Determine the (X, Y) coordinate at the center of the cell enclosing the given text.  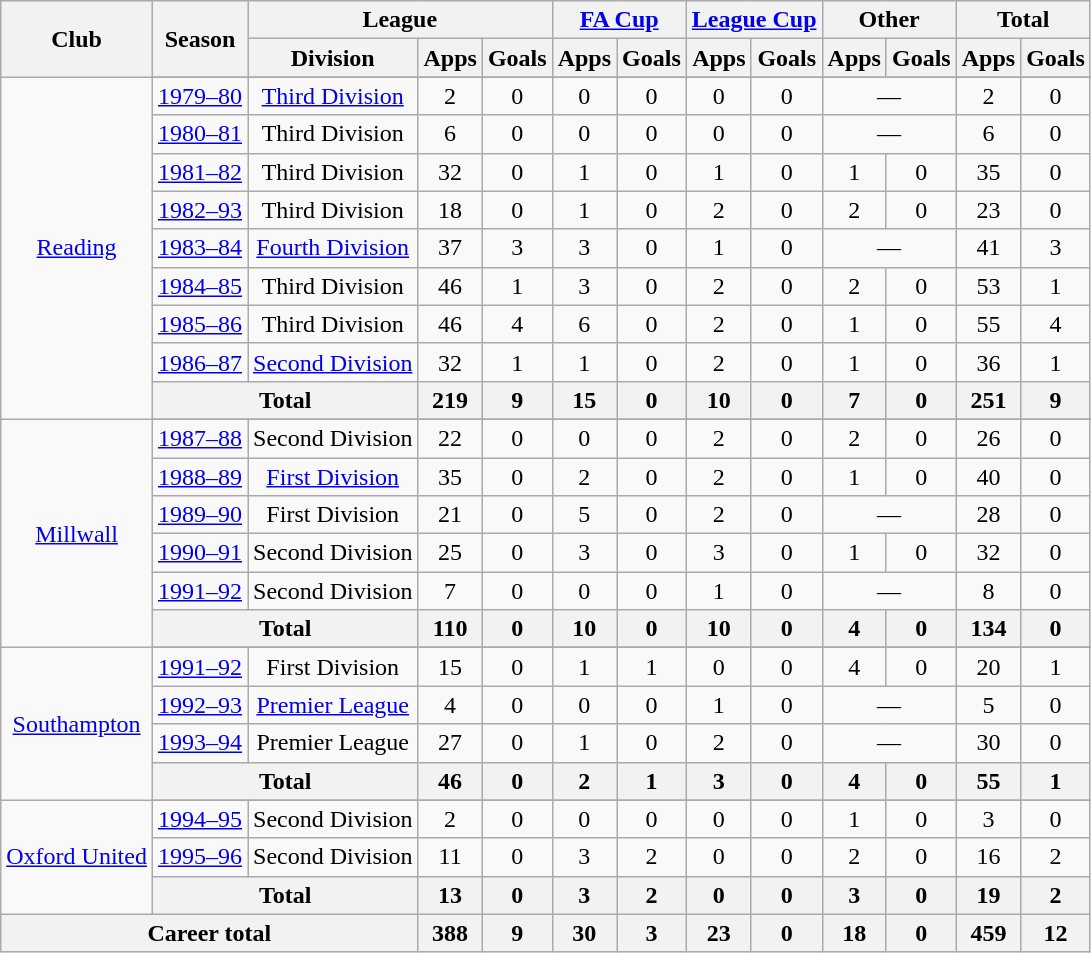
1989–90 (200, 515)
1988–89 (200, 477)
Career total (210, 933)
36 (988, 362)
1994–95 (200, 819)
1984–85 (200, 286)
Division (333, 58)
388 (450, 933)
League Cup (754, 20)
1980–81 (200, 134)
FA Cup (619, 20)
1982–93 (200, 210)
13 (450, 895)
37 (450, 248)
Oxford United (77, 857)
12 (1056, 933)
22 (450, 438)
20 (988, 667)
1995–96 (200, 857)
251 (988, 400)
21 (450, 515)
19 (988, 895)
1986–87 (200, 362)
219 (450, 400)
8 (988, 591)
Millwall (77, 533)
Other (889, 20)
Club (77, 39)
25 (450, 553)
1993–94 (200, 743)
1985–86 (200, 324)
1987–88 (200, 438)
Southampton (77, 724)
Reading (77, 248)
1983–84 (200, 248)
28 (988, 515)
16 (988, 857)
134 (988, 629)
1981–82 (200, 172)
Season (200, 39)
41 (988, 248)
League (400, 20)
110 (450, 629)
27 (450, 743)
459 (988, 933)
Fourth Division (333, 248)
1979–80 (200, 96)
26 (988, 438)
53 (988, 286)
1992–93 (200, 705)
11 (450, 857)
1990–91 (200, 553)
40 (988, 477)
